Capture the cell that displays the provided text and extract its [X, Y] central coordinate. 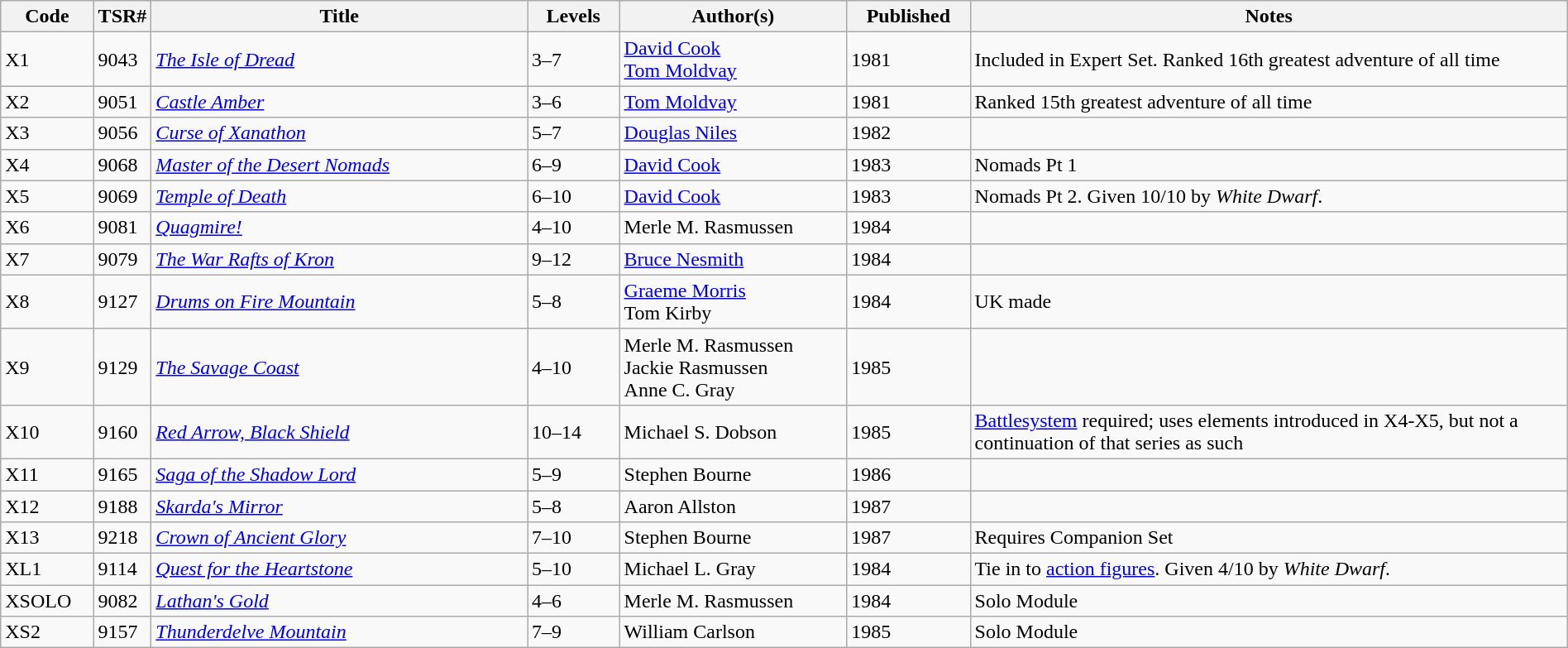
3–7 [574, 60]
9082 [122, 601]
X9 [47, 367]
Title [339, 17]
X3 [47, 133]
9079 [122, 259]
The Isle of Dread [339, 60]
X6 [47, 228]
Nomads Pt 1 [1269, 165]
Tom Moldvay [733, 102]
9043 [122, 60]
4–6 [574, 601]
Thunderdelve Mountain [339, 632]
Crown of Ancient Glory [339, 538]
Skarda's Mirror [339, 506]
William Carlson [733, 632]
Douglas Niles [733, 133]
5–9 [574, 474]
XS2 [47, 632]
Published [908, 17]
Merle M. RasmussenJackie RasmussenAnne C. Gray [733, 367]
7–10 [574, 538]
Aaron Allston [733, 506]
9–12 [574, 259]
Michael L. Gray [733, 569]
Author(s) [733, 17]
9127 [122, 301]
Nomads Pt 2. Given 10/10 by White Dwarf. [1269, 196]
Requires Companion Set [1269, 538]
X5 [47, 196]
Castle Amber [339, 102]
6–10 [574, 196]
The Savage Coast [339, 367]
X8 [47, 301]
9114 [122, 569]
9068 [122, 165]
X13 [47, 538]
5–7 [574, 133]
X4 [47, 165]
Master of the Desert Nomads [339, 165]
6–9 [574, 165]
David CookTom Moldvay [733, 60]
UK made [1269, 301]
XSOLO [47, 601]
10–14 [574, 432]
Quest for the Heartstone [339, 569]
9051 [122, 102]
9129 [122, 367]
9188 [122, 506]
Drums on Fire Mountain [339, 301]
Battlesystem required; uses elements introduced in X4-X5, but not a continuation of that series as such [1269, 432]
Michael S. Dobson [733, 432]
1986 [908, 474]
9157 [122, 632]
X10 [47, 432]
9218 [122, 538]
Ranked 15th greatest adventure of all time [1269, 102]
9081 [122, 228]
X2 [47, 102]
Graeme MorrisTom Kirby [733, 301]
9069 [122, 196]
7–9 [574, 632]
X1 [47, 60]
Temple of Death [339, 196]
5–10 [574, 569]
Curse of Xanathon [339, 133]
TSR# [122, 17]
9056 [122, 133]
Red Arrow, Black Shield [339, 432]
1982 [908, 133]
X12 [47, 506]
9160 [122, 432]
XL1 [47, 569]
The War Rafts of Kron [339, 259]
X7 [47, 259]
Bruce Nesmith [733, 259]
Saga of the Shadow Lord [339, 474]
Lathan's Gold [339, 601]
Levels [574, 17]
3–6 [574, 102]
Quagmire! [339, 228]
Tie in to action figures. Given 4/10 by White Dwarf. [1269, 569]
9165 [122, 474]
Code [47, 17]
Notes [1269, 17]
Included in Expert Set. Ranked 16th greatest adventure of all time [1269, 60]
X11 [47, 474]
